Return the [X, Y] coordinate for the center point of the cell that contains the specified text.  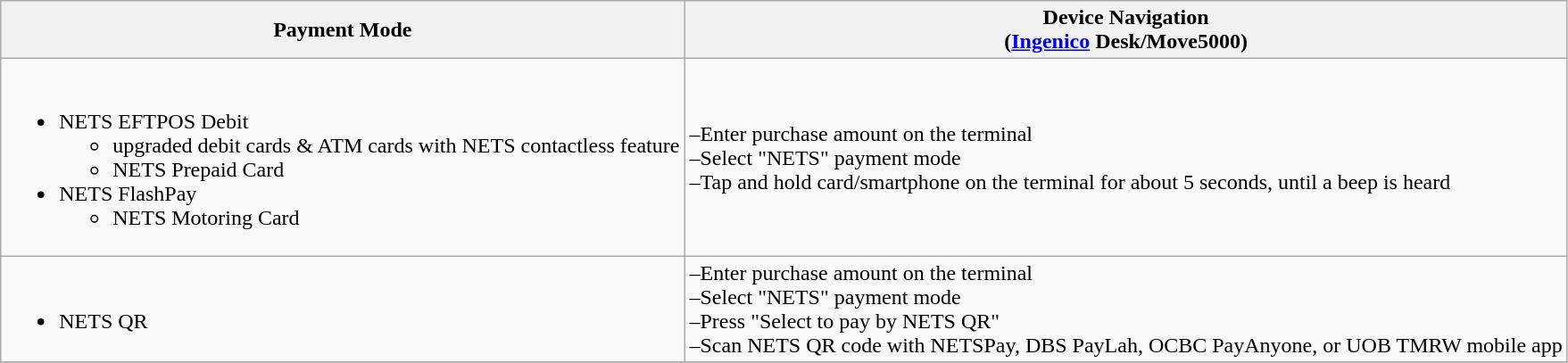
NETS EFTPOS Debitupgraded debit cards & ATM cards with NETS contactless featureNETS Prepaid CardNETS FlashPayNETS Motoring Card [343, 157]
Device Navigation (Ingenico Desk/Move5000) [1126, 30]
Payment Mode [343, 30]
NETS QR [343, 309]
